Locate the cell with the specified text and output its (x, y) center coordinate. 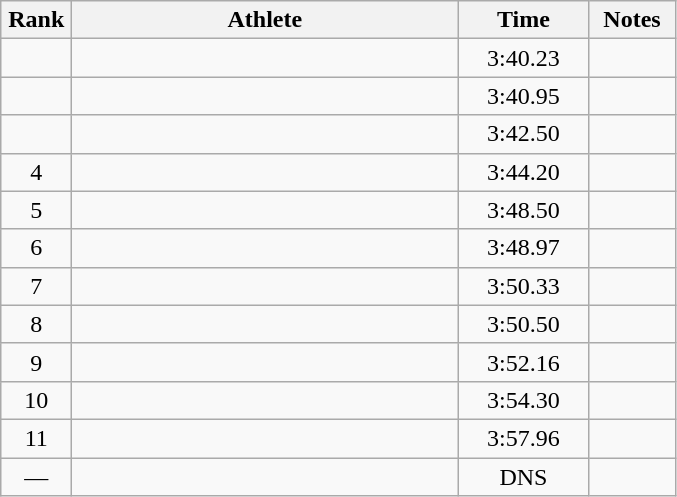
3:54.30 (524, 400)
3:57.96 (524, 438)
3:50.33 (524, 286)
DNS (524, 477)
Notes (632, 20)
3:44.20 (524, 172)
Rank (36, 20)
8 (36, 324)
3:50.50 (524, 324)
— (36, 477)
3:48.50 (524, 210)
10 (36, 400)
3:40.95 (524, 96)
Time (524, 20)
3:42.50 (524, 134)
Athlete (265, 20)
3:52.16 (524, 362)
6 (36, 248)
3:40.23 (524, 58)
5 (36, 210)
4 (36, 172)
9 (36, 362)
3:48.97 (524, 248)
7 (36, 286)
11 (36, 438)
